Provide the (x, y) coordinate of the cell's center where the given text is located.  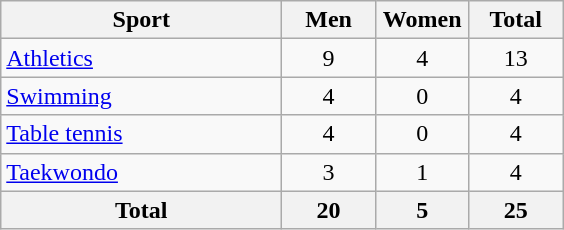
Athletics (142, 58)
25 (516, 210)
Sport (142, 20)
5 (422, 210)
9 (329, 58)
1 (422, 172)
Men (329, 20)
13 (516, 58)
Swimming (142, 96)
Table tennis (142, 134)
3 (329, 172)
20 (329, 210)
Women (422, 20)
Taekwondo (142, 172)
